Provide the (x, y) coordinate of the cell's center where the given text is located.  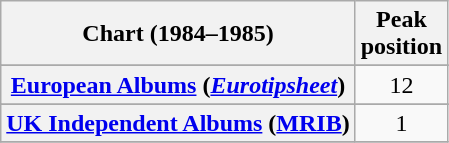
UK Independent Albums (MRIB) (178, 123)
European Albums (Eurotipsheet) (178, 85)
1 (401, 123)
Chart (1984–1985) (178, 34)
12 (401, 85)
Peakposition (401, 34)
